Capture the cell that displays the provided text and extract its [X, Y] central coordinate. 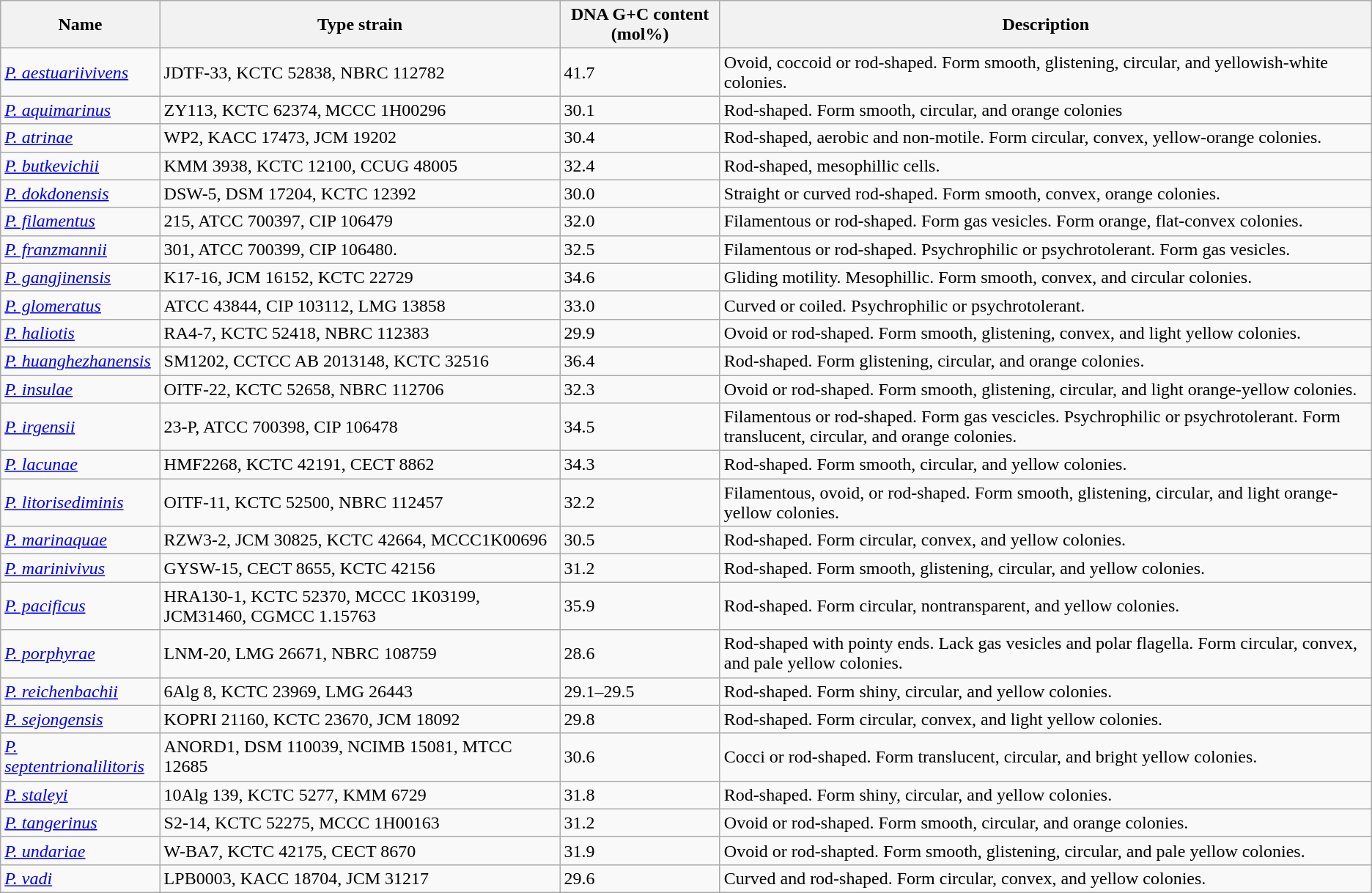
34.6 [640, 277]
31.8 [640, 795]
Curved and rod-shaped. Form circular, convex, and yellow colonies. [1045, 878]
P. marinivivus [81, 568]
29.8 [640, 719]
Rod-shaped. Form circular, convex, and light yellow colonies. [1045, 719]
P. haliotis [81, 333]
33.0 [640, 305]
DNA G+C content (mol%) [640, 25]
DSW-5, DSM 17204, KCTC 12392 [360, 194]
P. gangjinensis [81, 277]
P. irgensii [81, 427]
P. lacunae [81, 465]
HMF2268, KCTC 42191, CECT 8862 [360, 465]
32.4 [640, 166]
Rod-shaped, aerobic and non-motile. Form circular, convex, yellow-orange colonies. [1045, 138]
32.5 [640, 249]
Rod-shaped. Form circular, nontransparent, and yellow colonies. [1045, 606]
JDTF-33, KCTC 52838, NBRC 112782 [360, 72]
RZW3-2, JCM 30825, KCTC 42664, MCCC1K00696 [360, 540]
ATCC 43844, CIP 103112, LMG 13858 [360, 305]
P. aestuariivivens [81, 72]
Rod-shaped. Form circular, convex, and yellow colonies. [1045, 540]
P. sejongensis [81, 719]
Filamentous or rod-shaped. Form gas vesicles. Form orange, flat-convex colonies. [1045, 221]
P. butkevichii [81, 166]
P. porphyrae [81, 654]
KOPRI 21160, KCTC 23670, JCM 18092 [360, 719]
Curved or coiled. Psychrophilic or psychrotolerant. [1045, 305]
10Alg 139, KCTC 5277, KMM 6729 [360, 795]
Ovoid or rod-shaped. Form smooth, glistening, convex, and light yellow colonies. [1045, 333]
Straight or curved rod-shaped. Form smooth, convex, orange colonies. [1045, 194]
P. glomeratus [81, 305]
301, ATCC 700399, CIP 106480. [360, 249]
OITF-22, KCTC 52658, NBRC 112706 [360, 389]
28.6 [640, 654]
29.9 [640, 333]
Type strain [360, 25]
P. tangerinus [81, 823]
34.3 [640, 465]
34.5 [640, 427]
P. atrinae [81, 138]
Description [1045, 25]
36.4 [640, 361]
W-BA7, KCTC 42175, CECT 8670 [360, 850]
P. dokdonensis [81, 194]
23-P, ATCC 700398, CIP 106478 [360, 427]
Filamentous or rod-shaped. Form gas vescicles. Psychrophilic or psychrotolerant. Form translucent, circular, and orange colonies. [1045, 427]
30.5 [640, 540]
30.6 [640, 757]
Rod-shaped. Form glistening, circular, and orange colonies. [1045, 361]
P. staleyi [81, 795]
32.3 [640, 389]
LNM-20, LMG 26671, NBRC 108759 [360, 654]
P. franzmannii [81, 249]
P. huanghezhanensis [81, 361]
29.6 [640, 878]
Rod-shaped. Form smooth, circular, and yellow colonies. [1045, 465]
P. litorisediminis [81, 503]
6Alg 8, KCTC 23969, LMG 26443 [360, 691]
Cocci or rod-shaped. Form translucent, circular, and bright yellow colonies. [1045, 757]
LPB0003, KACC 18704, JCM 31217 [360, 878]
Ovoid or rod-shaped. Form smooth, circular, and orange colonies. [1045, 823]
P. marinaquae [81, 540]
41.7 [640, 72]
Filamentous, ovoid, or rod-shaped. Form smooth, glistening, circular, and light orange-yellow colonies. [1045, 503]
P. insulae [81, 389]
30.0 [640, 194]
S2-14, KCTC 52275, MCCC 1H00163 [360, 823]
Filamentous or rod-shaped. Psychrophilic or psychrotolerant. Form gas vesicles. [1045, 249]
WP2, KACC 17473, JCM 19202 [360, 138]
P. undariae [81, 850]
ANORD1, DSM 110039, NCIMB 15081, MTCC 12685 [360, 757]
SM1202, CCTCC AB 2013148, KCTC 32516 [360, 361]
Rod-shaped. Form smooth, circular, and orange colonies [1045, 110]
30.4 [640, 138]
Ovoid, coccoid or rod-shaped. Form smooth, glistening, circular, and yellowish-white colonies. [1045, 72]
35.9 [640, 606]
Ovoid or rod-shapted. Form smooth, glistening, circular, and pale yellow colonies. [1045, 850]
Name [81, 25]
P. reichenbachii [81, 691]
29.1–29.5 [640, 691]
32.0 [640, 221]
P. septentrionalilitoris [81, 757]
P. aquimarinus [81, 110]
Rod-shaped. Form smooth, glistening, circular, and yellow colonies. [1045, 568]
KMM 3938, KCTC 12100, CCUG 48005 [360, 166]
Rod-shaped, mesophillic cells. [1045, 166]
Gliding motility. Mesophillic. Form smooth, convex, and circular colonies. [1045, 277]
P. vadi [81, 878]
OITF-11, KCTC 52500, NBRC 112457 [360, 503]
Rod-shaped with pointy ends. Lack gas vesicles and polar flagella. Form circular, convex, and pale yellow colonies. [1045, 654]
P. pacificus [81, 606]
30.1 [640, 110]
32.2 [640, 503]
ZY113, KCTC 62374, MCCC 1H00296 [360, 110]
GYSW-15, CECT 8655, KCTC 42156 [360, 568]
K17-16, JCM 16152, KCTC 22729 [360, 277]
P. filamentus [81, 221]
HRA130-1, KCTC 52370, MCCC 1K03199, JCM31460, CGMCC 1.15763 [360, 606]
215, ATCC 700397, CIP 106479 [360, 221]
RA4-7, KCTC 52418, NBRC 112383 [360, 333]
Ovoid or rod-shaped. Form smooth, glistening, circular, and light orange-yellow colonies. [1045, 389]
31.9 [640, 850]
